Return the (x, y) coordinate for the center point of the cell that contains the specified text.  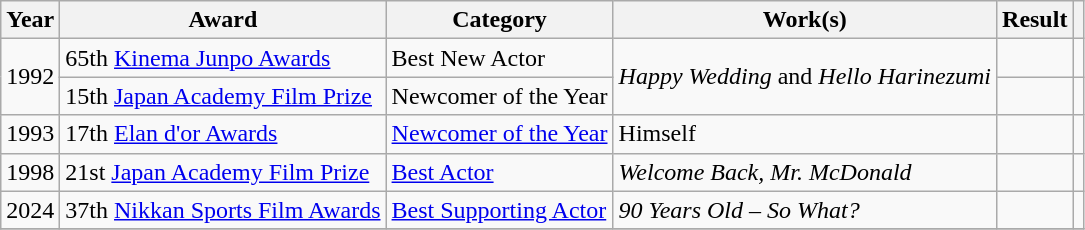
65th Kinema Junpo Awards (223, 58)
Welcome Back, Mr. McDonald (804, 172)
Himself (804, 134)
1998 (30, 172)
Result (1035, 20)
Happy Wedding and Hello Harinezumi (804, 77)
17th Elan d'or Awards (223, 134)
1992 (30, 77)
Best Supporting Actor (500, 210)
15th Japan Academy Film Prize (223, 96)
37th Nikkan Sports Film Awards (223, 210)
Year (30, 20)
Best New Actor (500, 58)
21st Japan Academy Film Prize (223, 172)
1993 (30, 134)
2024 (30, 210)
Award (223, 20)
Category (500, 20)
90 Years Old – So What? (804, 210)
Best Actor (500, 172)
Work(s) (804, 20)
